Pinpoint the cell where the given text exists, returning its (x, y) midpoint coordinate. 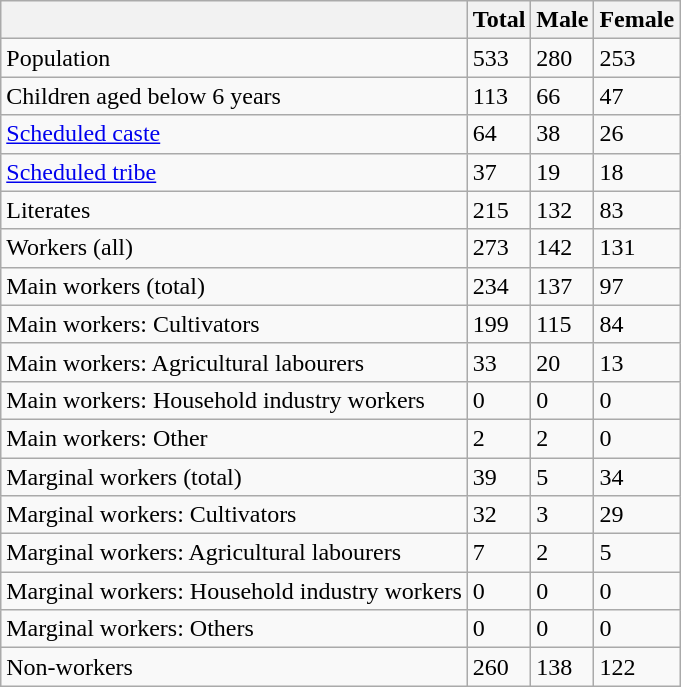
Marginal workers: Agricultural labourers (234, 553)
Marginal workers (total) (234, 477)
83 (637, 210)
137 (562, 286)
122 (637, 667)
Literates (234, 210)
Main workers: Agricultural labourers (234, 362)
Population (234, 58)
Total (499, 20)
66 (562, 96)
97 (637, 286)
Children aged below 6 years (234, 96)
533 (499, 58)
280 (562, 58)
234 (499, 286)
Female (637, 20)
Main workers: Cultivators (234, 324)
13 (637, 362)
131 (637, 248)
Non-workers (234, 667)
Scheduled tribe (234, 172)
113 (499, 96)
37 (499, 172)
20 (562, 362)
260 (499, 667)
Marginal workers: Household industry workers (234, 591)
115 (562, 324)
7 (499, 553)
64 (499, 134)
32 (499, 515)
Male (562, 20)
19 (562, 172)
Scheduled caste (234, 134)
26 (637, 134)
18 (637, 172)
Main workers: Other (234, 438)
Marginal workers: Others (234, 629)
215 (499, 210)
142 (562, 248)
39 (499, 477)
Main workers (total) (234, 286)
33 (499, 362)
199 (499, 324)
3 (562, 515)
138 (562, 667)
47 (637, 96)
273 (499, 248)
29 (637, 515)
34 (637, 477)
132 (562, 210)
Marginal workers: Cultivators (234, 515)
253 (637, 58)
Workers (all) (234, 248)
38 (562, 134)
Main workers: Household industry workers (234, 400)
84 (637, 324)
